Output the (x, y) coordinate of the center of the cell containing the given text.  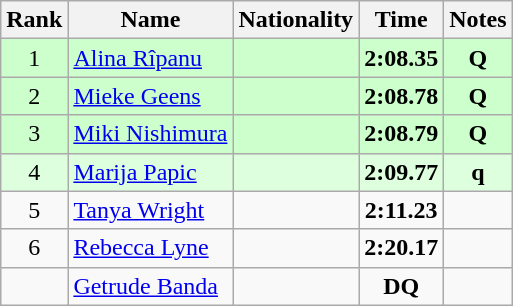
Time (402, 20)
Alina Rîpanu (150, 58)
Nationality (296, 20)
Rank (34, 20)
1 (34, 58)
2:08.35 (402, 58)
q (478, 172)
2:08.78 (402, 96)
4 (34, 172)
6 (34, 248)
2:09.77 (402, 172)
Miki Nishimura (150, 134)
2:11.23 (402, 210)
Getrude Banda (150, 286)
2:20.17 (402, 248)
DQ (402, 286)
Notes (478, 20)
Marija Papic (150, 172)
2 (34, 96)
2:08.79 (402, 134)
Name (150, 20)
Rebecca Lyne (150, 248)
3 (34, 134)
Tanya Wright (150, 210)
Mieke Geens (150, 96)
5 (34, 210)
